Return the [X, Y] coordinate for the center point of the cell that contains the specified text.  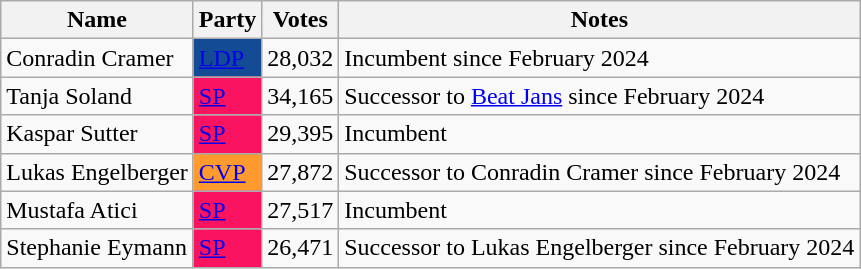
Incumbent since February 2024 [600, 58]
Conradin Cramer [98, 58]
LDP [227, 58]
27,517 [300, 210]
34,165 [300, 96]
Successor to Lukas Engelberger since February 2024 [600, 248]
26,471 [300, 248]
Kaspar Sutter [98, 134]
27,872 [300, 172]
Successor to Conradin Cramer since February 2024 [600, 172]
28,032 [300, 58]
Successor to Beat Jans since February 2024 [600, 96]
Stephanie Eymann [98, 248]
29,395 [300, 134]
CVP [227, 172]
Notes [600, 20]
Name [98, 20]
Mustafa Atici [98, 210]
Party [227, 20]
Votes [300, 20]
Lukas Engelberger [98, 172]
Tanja Soland [98, 96]
